Capture the cell that displays the provided text and extract its [X, Y] central coordinate. 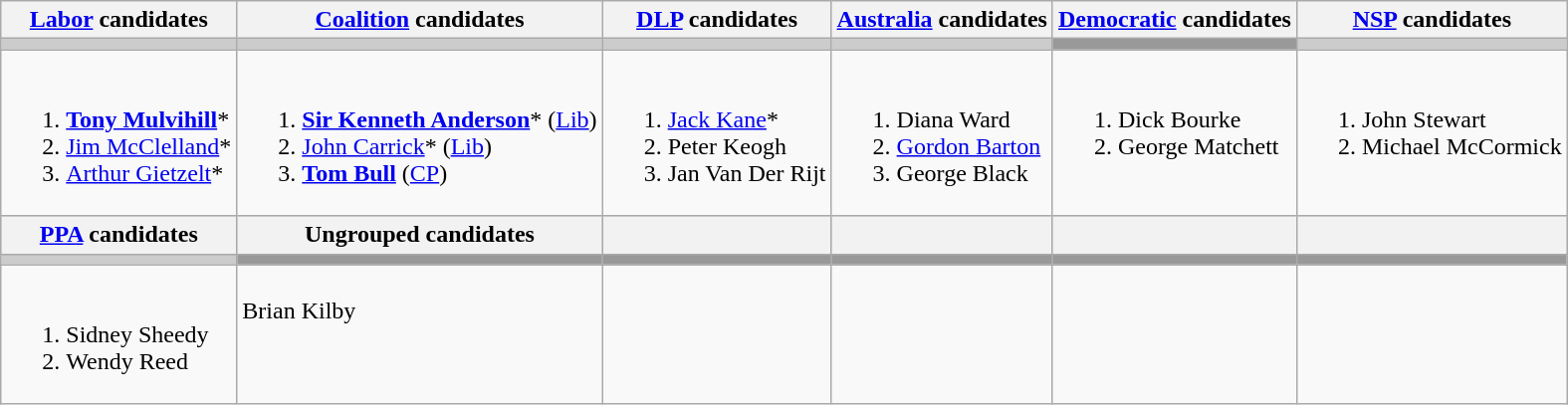
Australia candidates [942, 20]
Dick BourkeGeorge Matchett [1175, 133]
PPA candidates [119, 235]
Coalition candidates [420, 20]
Brian Kilby [420, 334]
Tony Mulvihill*Jim McClelland*Arthur Gietzelt* [119, 133]
Democratic candidates [1175, 20]
Sir Kenneth Anderson* (Lib)John Carrick* (Lib)Tom Bull (CP) [420, 133]
NSP candidates [1432, 20]
DLP candidates [717, 20]
John StewartMichael McCormick [1432, 133]
Labor candidates [119, 20]
Ungrouped candidates [420, 235]
Diana WardGordon BartonGeorge Black [942, 133]
Jack Kane*Peter KeoghJan Van Der Rijt [717, 133]
Sidney SheedyWendy Reed [119, 334]
